Provide the (X, Y) coordinate of the cell's center where the given text is located.  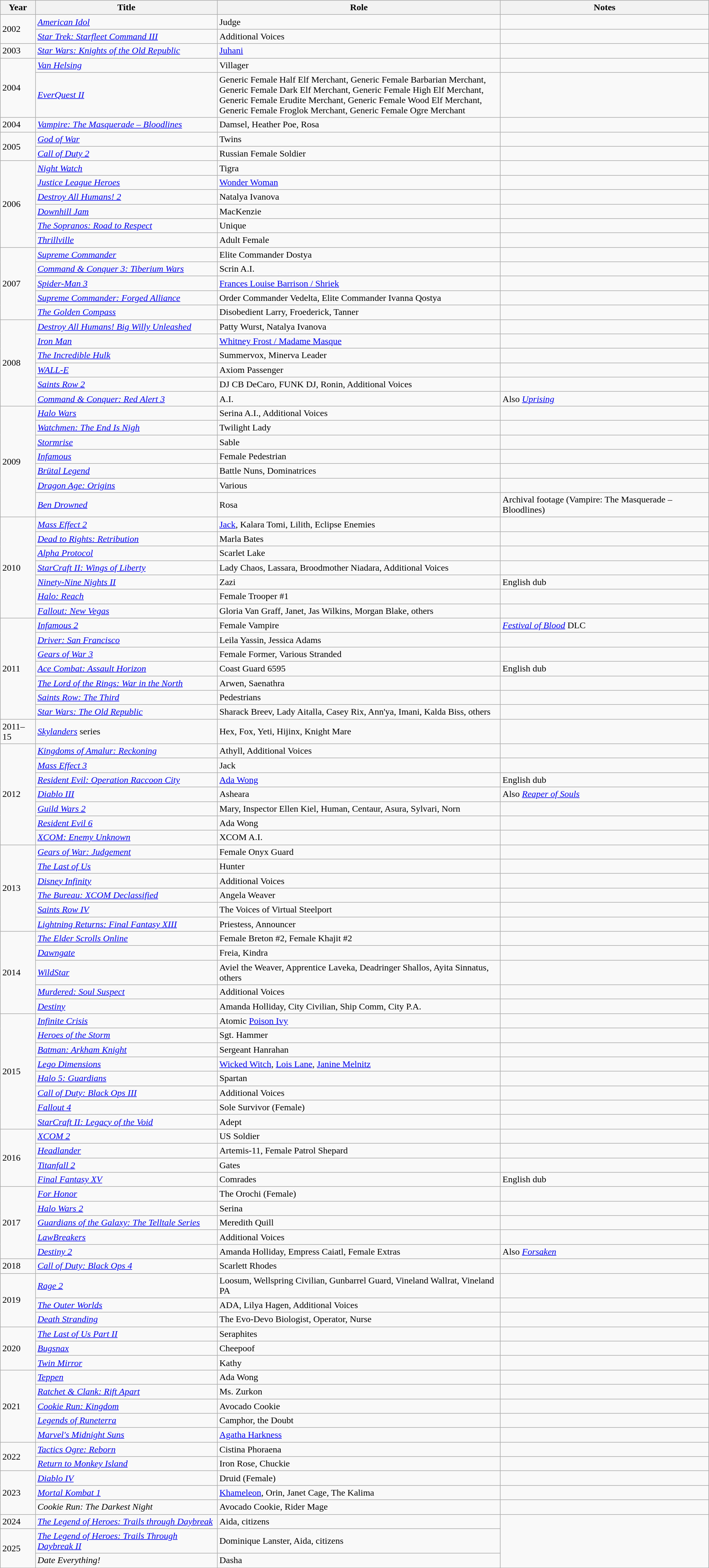
Seraphites (359, 1334)
Gears of War 3 (126, 654)
Lady Chaos, Lassara, Broodmother Niadara, Additional Voices (359, 568)
Comrades (359, 1180)
Vampire: The Masquerade – Bloodlines (126, 125)
The Lord of the Rings: War in the North (126, 683)
Marvel's Midnight Suns (126, 1435)
Avocado Cookie (359, 1406)
2018 (18, 1266)
Heroes of the Storm (126, 1035)
Call of Duty: Black Ops 4 (126, 1266)
Call of Duty 2 (126, 153)
Female Former, Various Stranded (359, 654)
Ninety-Nine Nights II (126, 582)
Battle Nuns, Dominatrices (359, 471)
Return to Monkey Island (126, 1464)
Infinite Crisis (126, 1021)
Whitney Frost / Madame Masque (359, 341)
Mary, Inspector Ellen Kiel, Human, Centaur, Asura, Sylvari, Norn (359, 809)
Titanfall 2 (126, 1165)
Kingdoms of Amalur: Reckoning (126, 751)
Halo 5: Guardians (126, 1078)
Zazi (359, 582)
Dawngate (126, 953)
Teppen (126, 1377)
Night Watch (126, 168)
Diablo IV (126, 1478)
Amanda Holliday, Empress Caiatl, Female Extras (359, 1252)
Legends of Runeterra (126, 1421)
2010 (18, 568)
Cheepoof (359, 1348)
2017 (18, 1223)
Natalya Ivanova (359, 197)
Halo Wars (126, 413)
Title (126, 8)
Angela Weaver (359, 895)
For Honor (126, 1194)
Sergeant Hanrahan (359, 1050)
2006 (18, 204)
The Legend of Heroes: Trails Through Daybreak II (126, 1541)
Disobedient Larry, Froederick, Tanner (359, 312)
Cistina Phoraena (359, 1449)
Dead to Rights: Retribution (126, 539)
Fallout: New Vegas (126, 611)
Mortal Kombat 1 (126, 1493)
Spartan (359, 1078)
Female Breton #2, Female Khajit #2 (359, 939)
Sole Survivor (Female) (359, 1107)
Rage 2 (126, 1285)
Ben Drowned (126, 505)
The Last of Us Part II (126, 1334)
2020 (18, 1348)
Priestess, Announcer (359, 924)
Lightning Returns: Final Fantasy XIII (126, 924)
Saints Row: The Third (126, 698)
Date Everything! (126, 1560)
2008 (18, 363)
Destroy All Humans! 2 (126, 197)
Brütal Legend (126, 471)
Twins (359, 139)
DJ CB DeCaro, FUNK DJ, Ronin, Additional Voices (359, 384)
Druid (Female) (359, 1478)
Patty Wurst, Natalya Ivanova (359, 327)
Destiny (126, 1006)
Camphor, the Doubt (359, 1421)
Various (359, 485)
Van Helsing (126, 65)
God of War (126, 139)
Scarlett Rhodes (359, 1266)
Meredith Quill (359, 1223)
XCOM 2 (126, 1136)
Unique (359, 226)
Dasha (359, 1560)
Athyll, Additional Voices (359, 751)
Headlander (126, 1150)
Star Wars: The Old Republic (126, 712)
Asheara (359, 794)
Justice League Heroes (126, 182)
Amanda Holliday, City Civilian, Ship Comm, City P.A. (359, 1006)
2025 (18, 1548)
Damsel, Heather Poe, Rosa (359, 125)
Cookie Run: Kingdom (126, 1406)
2011 (18, 668)
Star Wars: Knights of the Old Republic (126, 51)
Skylanders series (126, 731)
Bugsnax (126, 1348)
Batman: Arkham Knight (126, 1050)
Female Vampire (359, 625)
Driver: San Francisco (126, 640)
2015 (18, 1071)
2002 (18, 29)
Disney Infinity (126, 881)
Twilight Lady (359, 427)
Infamous 2 (126, 625)
Year (18, 8)
The Outer Worlds (126, 1305)
Serina (359, 1208)
Guild Wars 2 (126, 809)
Female Onyx Guard (359, 852)
2016 (18, 1158)
Female Trooper #1 (359, 596)
Also Uprising (604, 399)
2014 (18, 972)
Artemis-11, Female Patrol Shepard (359, 1150)
Kathy (359, 1363)
Summervox, Minerva Leader (359, 355)
Diablo III (126, 794)
Destroy All Humans! Big Willy Unleashed (126, 327)
Frances Louise Barrison / Shriek (359, 283)
Serina A.I., Additional Voices (359, 413)
Scrin A.I. (359, 269)
Stormrise (126, 442)
Adult Female (359, 240)
Sharack Breev, Lady Aitalla, Casey Rix, Ann'ya, Imani, Kalda Biss, others (359, 712)
Khameleon, Orin, Janet Cage, The Kalima (359, 1493)
The Evo-Devo Biologist, Operator, Nurse (359, 1319)
2019 (18, 1300)
Atomic Poison Ivy (359, 1021)
Loosum, Wellspring Civilian, Gunbarrel Guard, Vineland Wallrat, Vineland PA (359, 1285)
Jack, Kalara Tomi, Lilith, Eclipse Enemies (359, 524)
Dominique Lanster, Aida, citizens (359, 1541)
Resident Evil 6 (126, 823)
2005 (18, 146)
US Soldier (359, 1136)
MacKenzie (359, 211)
Leila Yassin, Jessica Adams (359, 640)
Saints Row 2 (126, 384)
2023 (18, 1493)
The Orochi (Female) (359, 1194)
Call of Duty: Black Ops III (126, 1093)
Resident Evil: Operation Raccoon City (126, 780)
American Idol (126, 22)
2024 (18, 1521)
Wicked Witch, Lois Lane, Janine Melnitz (359, 1064)
The Last of Us (126, 866)
Star Trek: Starfleet Command III (126, 36)
Wonder Woman (359, 182)
The Bureau: XCOM Declassified (126, 895)
Female Pedestrian (359, 457)
Thrillville (126, 240)
Supreme Commander: Forged Alliance (126, 298)
Judge (359, 22)
Murdered: Soul Suspect (126, 992)
StarCraft II: Legacy of the Void (126, 1122)
Pedestrians (359, 698)
Jack (359, 765)
Tactics Ogre: Reborn (126, 1449)
Axiom Passenger (359, 370)
2013 (18, 888)
Elite Commander Dostya (359, 255)
Lego Dimensions (126, 1064)
Mass Effect 2 (126, 524)
Marla Bates (359, 539)
Role (359, 8)
Rosa (359, 505)
2012 (18, 794)
Destiny 2 (126, 1252)
Villager (359, 65)
Hex, Fox, Yeti, Hijinx, Knight Mare (359, 731)
EverQuest II (126, 95)
Cookie Run: The Darkest Night (126, 1507)
Ratchet & Clank: Rift Apart (126, 1391)
WildStar (126, 972)
Downhill Jam (126, 211)
Gears of War: Judgement (126, 852)
Death Stranding (126, 1319)
Ace Combat: Assault Horizon (126, 668)
Final Fantasy XV (126, 1180)
Spider-Man 3 (126, 283)
Also Forsaken (604, 1252)
Halo: Reach (126, 596)
Fallout 4 (126, 1107)
Freia, Kindra (359, 953)
2009 (18, 462)
Adept (359, 1122)
Dragon Age: Origins (126, 485)
A.I. (359, 399)
2003 (18, 51)
Watchmen: The End Is Nigh (126, 427)
Festival of Blood DLC (604, 625)
Also Reaper of Souls (604, 794)
Supreme Commander (126, 255)
Mass Effect 3 (126, 765)
Hunter (359, 866)
Aida, citizens (359, 1521)
Order Commander Vedelta, Elite Commander Ivanna Qostya (359, 298)
ADA, Lilya Hagen, Additional Voices (359, 1305)
2021 (18, 1406)
Sgt. Hammer (359, 1035)
The Sopranos: Road to Respect (126, 226)
Command & Conquer 3: Tiberium Wars (126, 269)
Ms. Zurkon (359, 1391)
The Elder Scrolls Online (126, 939)
2007 (18, 283)
XCOM A.I. (359, 837)
The Golden Compass (126, 312)
Iron Man (126, 341)
Twin Mirror (126, 1363)
Archival footage (Vampire: The Masquerade – Bloodlines) (604, 505)
Scarlet Lake (359, 553)
Gates (359, 1165)
XCOM: Enemy Unknown (126, 837)
Avocado Cookie, Rider Mage (359, 1507)
The Legend of Heroes: Trails through Daybreak (126, 1521)
Sable (359, 442)
Coast Guard 6595 (359, 668)
Notes (604, 8)
Infamous (126, 457)
Gloria Van Graff, Janet, Jas Wilkins, Morgan Blake, others (359, 611)
2022 (18, 1457)
LawBreakers (126, 1237)
Tigra (359, 168)
Agatha Harkness (359, 1435)
Guardians of the Galaxy: The Telltale Series (126, 1223)
Aviel the Weaver, Apprentice Laveka, Deadringer Shallos, Ayita Sinnatus, others (359, 972)
WALL-E (126, 370)
Saints Row IV (126, 909)
Halo Wars 2 (126, 1208)
2011–15 (18, 731)
Russian Female Soldier (359, 153)
Iron Rose, Chuckie (359, 1464)
Arwen, Saenathra (359, 683)
Command & Conquer: Red Alert 3 (126, 399)
The Incredible Hulk (126, 355)
Alpha Protocol (126, 553)
StarCraft II: Wings of Liberty (126, 568)
Juhani (359, 51)
The Voices of Virtual Steelport (359, 909)
